Pinpoint the cell where the given text exists, returning its (x, y) midpoint coordinate. 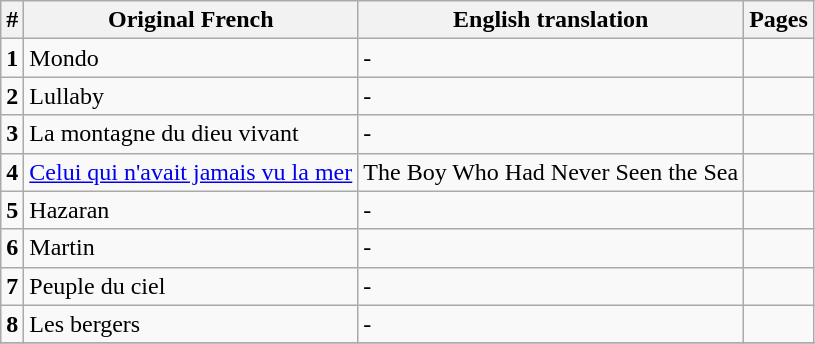
6 (12, 248)
Peuple du ciel (191, 286)
The Boy Who Had Never Seen the Sea (551, 172)
Les bergers (191, 324)
Martin (191, 248)
English translation (551, 20)
# (12, 20)
Hazaran (191, 210)
2 (12, 96)
La montagne du dieu vivant (191, 134)
7 (12, 286)
Celui qui n'avait jamais vu la mer (191, 172)
Pages (779, 20)
Original French (191, 20)
3 (12, 134)
4 (12, 172)
5 (12, 210)
8 (12, 324)
Lullaby (191, 96)
Mondo (191, 58)
1 (12, 58)
